For the text-containing cell, return its midpoint in [X, Y] coordinate format. 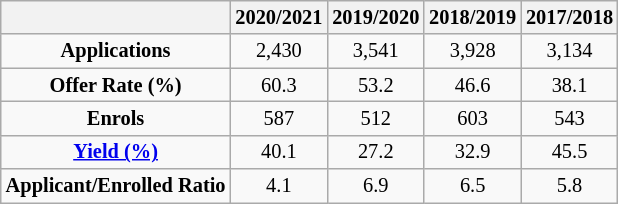
603 [472, 118]
512 [376, 118]
60.3 [278, 85]
Yield (%) [116, 152]
46.6 [472, 85]
6.5 [472, 186]
3,541 [376, 51]
45.5 [570, 152]
32.9 [472, 152]
2018/2019 [472, 17]
2,430 [278, 51]
2019/2020 [376, 17]
Offer Rate (%) [116, 85]
5.8 [570, 186]
Applicant/Enrolled Ratio [116, 186]
587 [278, 118]
40.1 [278, 152]
27.2 [376, 152]
53.2 [376, 85]
6.9 [376, 186]
38.1 [570, 85]
Applications [116, 51]
543 [570, 118]
Enrols [116, 118]
3,134 [570, 51]
2020/2021 [278, 17]
2017/2018 [570, 17]
3,928 [472, 51]
4.1 [278, 186]
